Return the (X, Y) coordinate for the center point of the cell that contains the specified text.  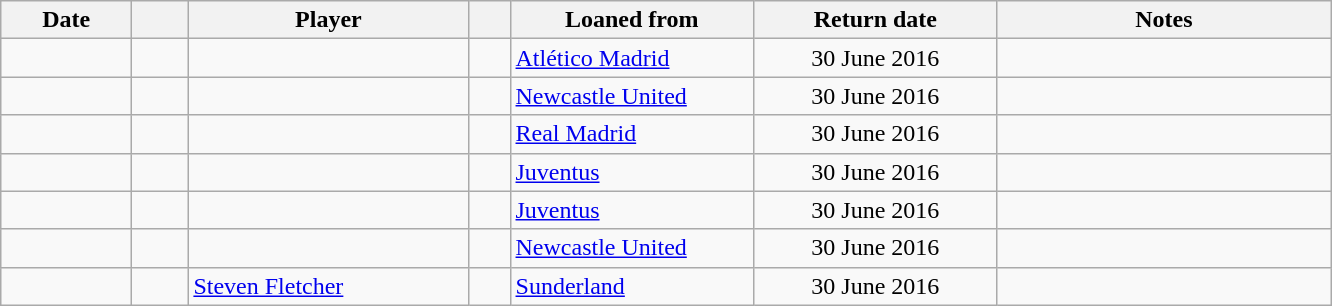
Player (328, 20)
Loaned from (632, 20)
Sunderland (632, 286)
Real Madrid (632, 134)
Date (66, 20)
Atlético Madrid (632, 58)
Return date (876, 20)
Notes (1164, 20)
Steven Fletcher (328, 286)
